Return (X, Y) of the center of cell containing provided text 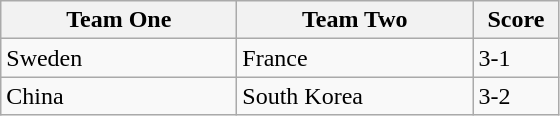
Sweden (119, 58)
Team One (119, 20)
South Korea (355, 96)
3-2 (516, 96)
France (355, 58)
Team Two (355, 20)
3-1 (516, 58)
China (119, 96)
Score (516, 20)
